Find where the given text appears and provide that cell's center as (X, Y) coordinate. 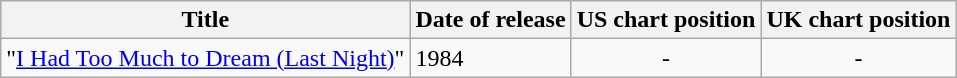
US chart position (666, 20)
Date of release (490, 20)
1984 (490, 58)
"I Had Too Much to Dream (Last Night)" (206, 58)
UK chart position (858, 20)
Title (206, 20)
